Search for the cell housing the specified text and yield its [x, y] center coordinate. 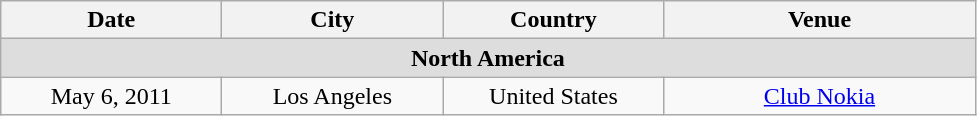
May 6, 2011 [112, 96]
Venue [820, 20]
Club Nokia [820, 96]
Country [554, 20]
North America [488, 58]
Los Angeles [332, 96]
City [332, 20]
United States [554, 96]
Date [112, 20]
